Provide the (x, y) coordinate of the cell's center where the given text is located.  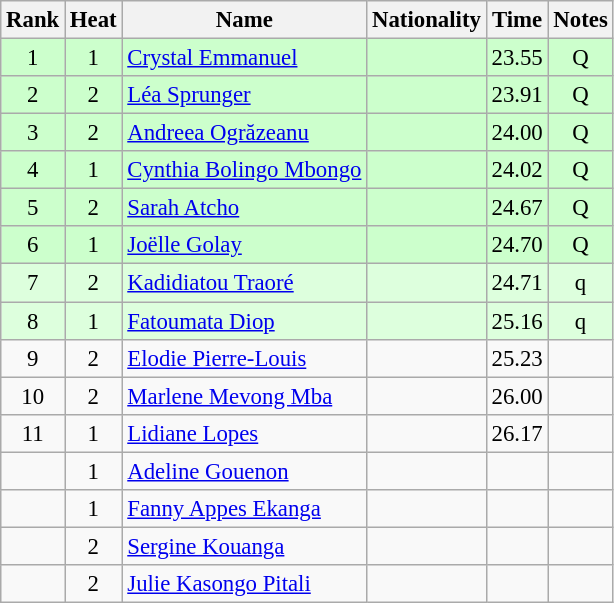
24.00 (517, 133)
9 (33, 358)
Lidiane Lopes (244, 433)
26.00 (517, 396)
Cynthia Bolingo Mbongo (244, 170)
Joëlle Golay (244, 245)
7 (33, 283)
Nationality (426, 20)
5 (33, 208)
24.67 (517, 208)
25.16 (517, 321)
Heat (94, 20)
10 (33, 396)
6 (33, 245)
Fanny Appes Ekanga (244, 509)
24.02 (517, 170)
Sergine Kouanga (244, 546)
Notes (580, 20)
23.91 (517, 95)
25.23 (517, 358)
Fatoumata Diop (244, 321)
Crystal Emmanuel (244, 58)
Name (244, 20)
3 (33, 133)
Sarah Atcho (244, 208)
Kadidiatou Traoré (244, 283)
Rank (33, 20)
24.70 (517, 245)
4 (33, 170)
Marlene Mevong Mba (244, 396)
Andreea Ogrăzeanu (244, 133)
Julie Kasongo Pitali (244, 584)
23.55 (517, 58)
24.71 (517, 283)
26.17 (517, 433)
Elodie Pierre-Louis (244, 358)
Time (517, 20)
Léa Sprunger (244, 95)
11 (33, 433)
8 (33, 321)
Adeline Gouenon (244, 471)
